Detect which cell encompasses the target text, then output its (X, Y) center coordinate. 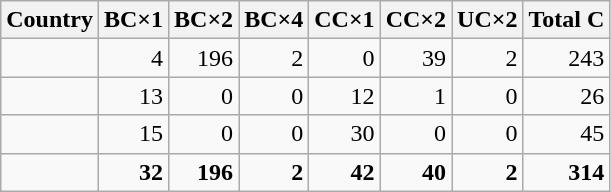
243 (566, 58)
BC×1 (133, 20)
4 (133, 58)
45 (566, 134)
32 (133, 172)
CC×2 (416, 20)
13 (133, 96)
BC×2 (204, 20)
BC×4 (274, 20)
42 (344, 172)
UC×2 (488, 20)
Country (50, 20)
40 (416, 172)
314 (566, 172)
CC×1 (344, 20)
Total C (566, 20)
12 (344, 96)
1 (416, 96)
30 (344, 134)
39 (416, 58)
15 (133, 134)
26 (566, 96)
